Provide the [X, Y] coordinate of the cell's center where the given text is located.  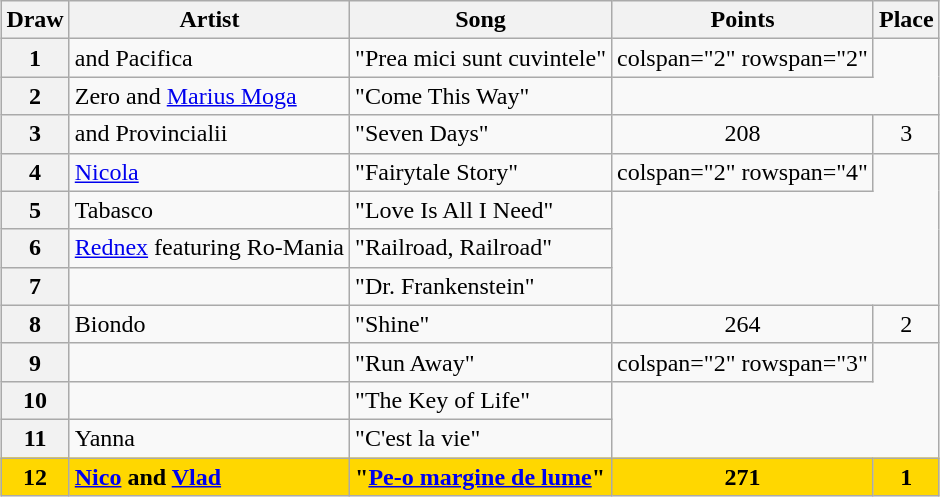
Rednex featuring Ro-Mania [209, 248]
5 [35, 210]
264 [742, 324]
Artist [209, 20]
7 [35, 286]
"Pe-o margine de lume" [481, 477]
colspan="2" rowspan="3" [742, 362]
Nico and Vlad [209, 477]
colspan="2" rowspan="4" [742, 172]
"Run Away" [481, 362]
271 [742, 477]
"Seven Days" [481, 134]
Nicola [209, 172]
colspan="2" rowspan="2" [742, 58]
"The Key of Life" [481, 400]
Biondo [209, 324]
Song [481, 20]
4 [35, 172]
11 [35, 438]
9 [35, 362]
"C'est la vie" [481, 438]
Tabasco [209, 210]
Yanna [209, 438]
12 [35, 477]
208 [742, 134]
"Dr. Frankenstein" [481, 286]
10 [35, 400]
Zero and Marius Moga [209, 96]
"Fairytale Story" [481, 172]
Draw [35, 20]
Points [742, 20]
"Love Is All I Need" [481, 210]
8 [35, 324]
"Prea mici sunt cuvintele" [481, 58]
"Railroad, Railroad" [481, 248]
"Come This Way" [481, 96]
Place [906, 20]
6 [35, 248]
and Provincialii [209, 134]
and Pacifica [209, 58]
"Shine" [481, 324]
